Return [x, y] of the center of cell containing provided text 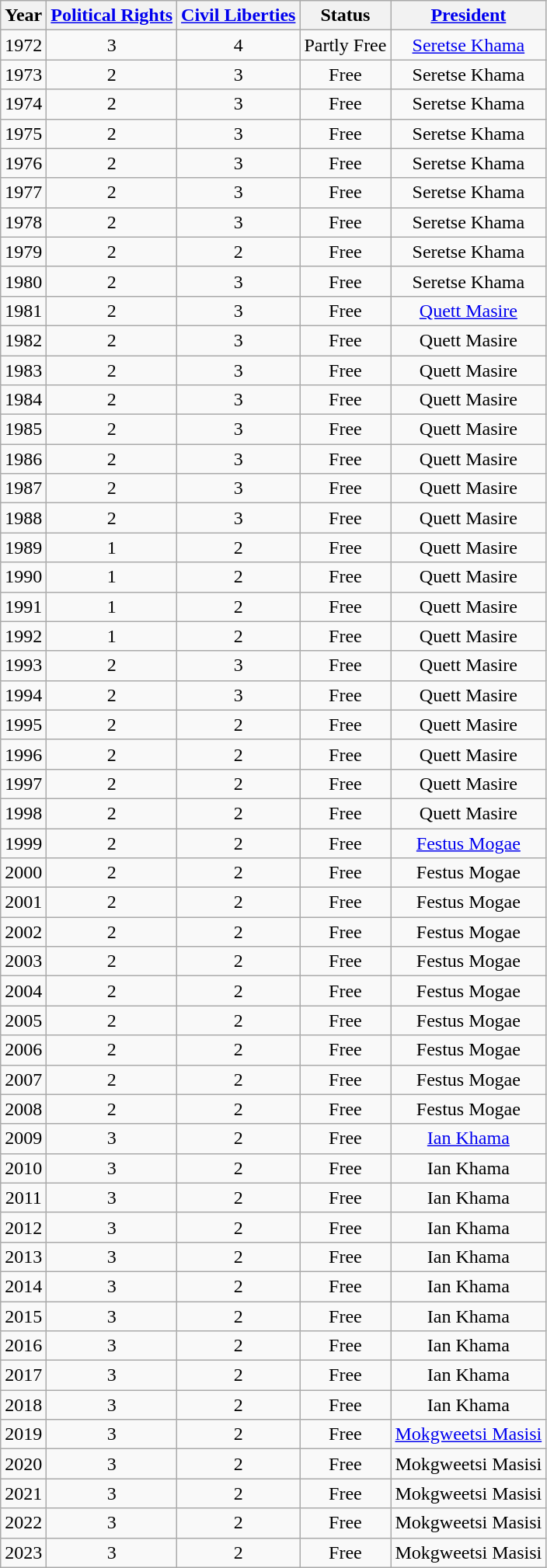
1992 [23, 636]
Political Rights [112, 16]
1984 [23, 400]
2021 [23, 1493]
2000 [23, 873]
2008 [23, 1109]
2013 [23, 1257]
2003 [23, 961]
1997 [23, 784]
1975 [23, 134]
1977 [23, 193]
1976 [23, 163]
1991 [23, 607]
Partly Free [345, 45]
2022 [23, 1523]
4 [239, 45]
1995 [23, 725]
2019 [23, 1434]
1973 [23, 75]
1978 [23, 222]
1996 [23, 754]
1989 [23, 548]
2012 [23, 1227]
1985 [23, 429]
2016 [23, 1346]
Status [345, 16]
2010 [23, 1168]
2017 [23, 1375]
2001 [23, 902]
Civil Liberties [239, 16]
2015 [23, 1316]
2011 [23, 1198]
1982 [23, 340]
2004 [23, 991]
1990 [23, 577]
1972 [23, 45]
1999 [23, 843]
President [469, 16]
2020 [23, 1464]
2007 [23, 1080]
1988 [23, 518]
1994 [23, 695]
1987 [23, 488]
1974 [23, 104]
1998 [23, 813]
1979 [23, 252]
1993 [23, 666]
1983 [23, 370]
2023 [23, 1552]
1981 [23, 311]
1980 [23, 281]
1986 [23, 459]
2009 [23, 1139]
2005 [23, 1020]
2014 [23, 1286]
2002 [23, 932]
2006 [23, 1050]
Year [23, 16]
2018 [23, 1405]
